Provide the (x, y) coordinate of the cell's center where the given text is located.  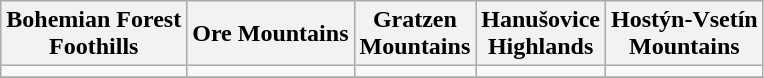
Bohemian ForestFoothills (94, 34)
HanušoviceHighlands (541, 34)
Hostýn-VsetínMountains (685, 34)
Ore Mountains (270, 34)
GratzenMountains (415, 34)
